Locate the cell with the specified text and output its [X, Y] center coordinate. 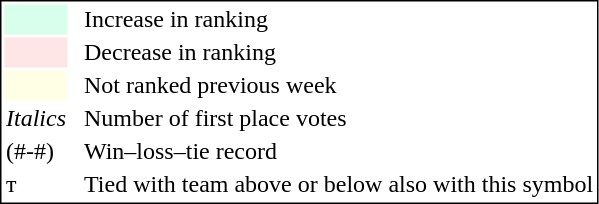
Tied with team above or below also with this symbol [338, 185]
(#-#) [36, 151]
Number of first place votes [338, 119]
Increase in ranking [338, 19]
Italics [36, 119]
Decrease in ranking [338, 53]
т [36, 185]
Win–loss–tie record [338, 151]
Not ranked previous week [338, 85]
